Scan for the cell matching the given text and deliver its (x, y) coordinate at center. 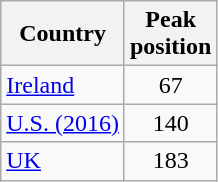
U.S. (2016) (63, 123)
67 (170, 85)
183 (170, 161)
Country (63, 34)
UK (63, 161)
Peakposition (170, 34)
140 (170, 123)
Ireland (63, 85)
